Determine the [x, y] coordinate at the center of the cell enclosing the given text.  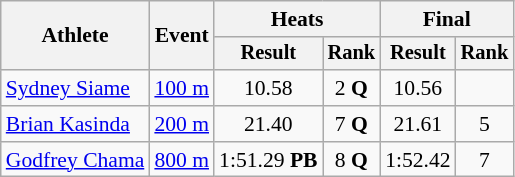
5 [485, 124]
100 m [182, 88]
200 m [182, 124]
21.61 [418, 124]
21.40 [268, 124]
Event [182, 36]
2 Q [352, 88]
Final [446, 19]
Heats [297, 19]
7 Q [352, 124]
10.56 [418, 88]
Athlete [76, 36]
10.58 [268, 88]
Brian Kasinda [76, 124]
Sydney Siame [76, 88]
